Return [X, Y] of the center of cell containing provided text 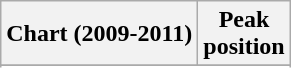
Peak position [244, 34]
Chart (2009-2011) [100, 34]
